Provide the [X, Y] coordinate of the cell's center where the given text is located.  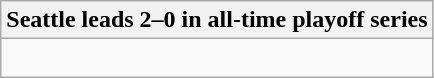
Seattle leads 2–0 in all-time playoff series [217, 20]
